Return the (x, y) coordinate for the center point of the cell that contains the specified text.  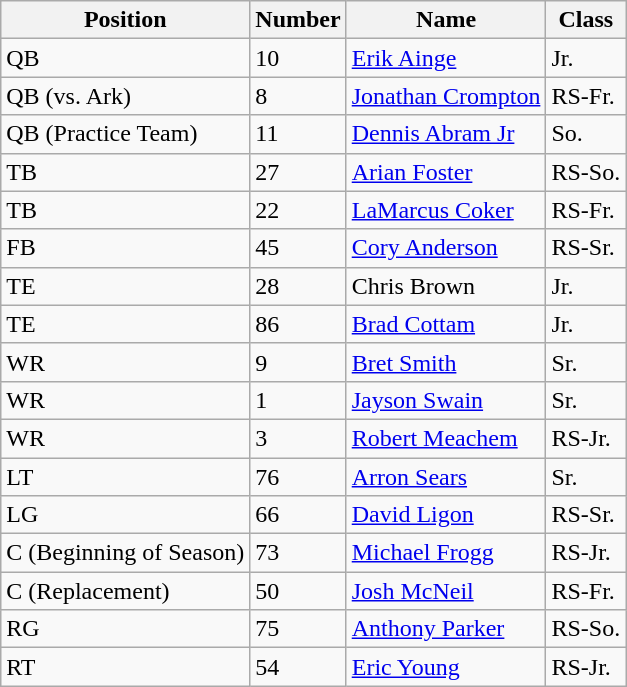
Dennis Abram Jr (446, 134)
RT (126, 667)
8 (298, 96)
C (Replacement) (126, 591)
28 (298, 286)
Name (446, 20)
Eric Young (446, 667)
FB (126, 248)
Jayson Swain (446, 400)
50 (298, 591)
11 (298, 134)
Number (298, 20)
RG (126, 629)
Class (586, 20)
LaMarcus Coker (446, 210)
10 (298, 58)
9 (298, 362)
86 (298, 324)
Erik Ainge (446, 58)
Michael Frogg (446, 553)
76 (298, 477)
Brad Cottam (446, 324)
Robert Meachem (446, 438)
David Ligon (446, 515)
So. (586, 134)
Arron Sears (446, 477)
1 (298, 400)
QB (Practice Team) (126, 134)
Anthony Parker (446, 629)
75 (298, 629)
22 (298, 210)
3 (298, 438)
LT (126, 477)
Arian Foster (446, 172)
Bret Smith (446, 362)
Position (126, 20)
45 (298, 248)
Cory Anderson (446, 248)
QB (126, 58)
Jonathan Crompton (446, 96)
QB (vs. Ark) (126, 96)
54 (298, 667)
73 (298, 553)
66 (298, 515)
27 (298, 172)
Josh McNeil (446, 591)
Chris Brown (446, 286)
LG (126, 515)
C (Beginning of Season) (126, 553)
